Identify which cell holds the provided text, then report its [x, y] central coordinate. 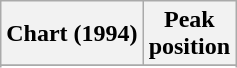
Chart (1994) [72, 34]
Peak position [189, 34]
